Scan for the cell matching the given text and deliver its (x, y) coordinate at center. 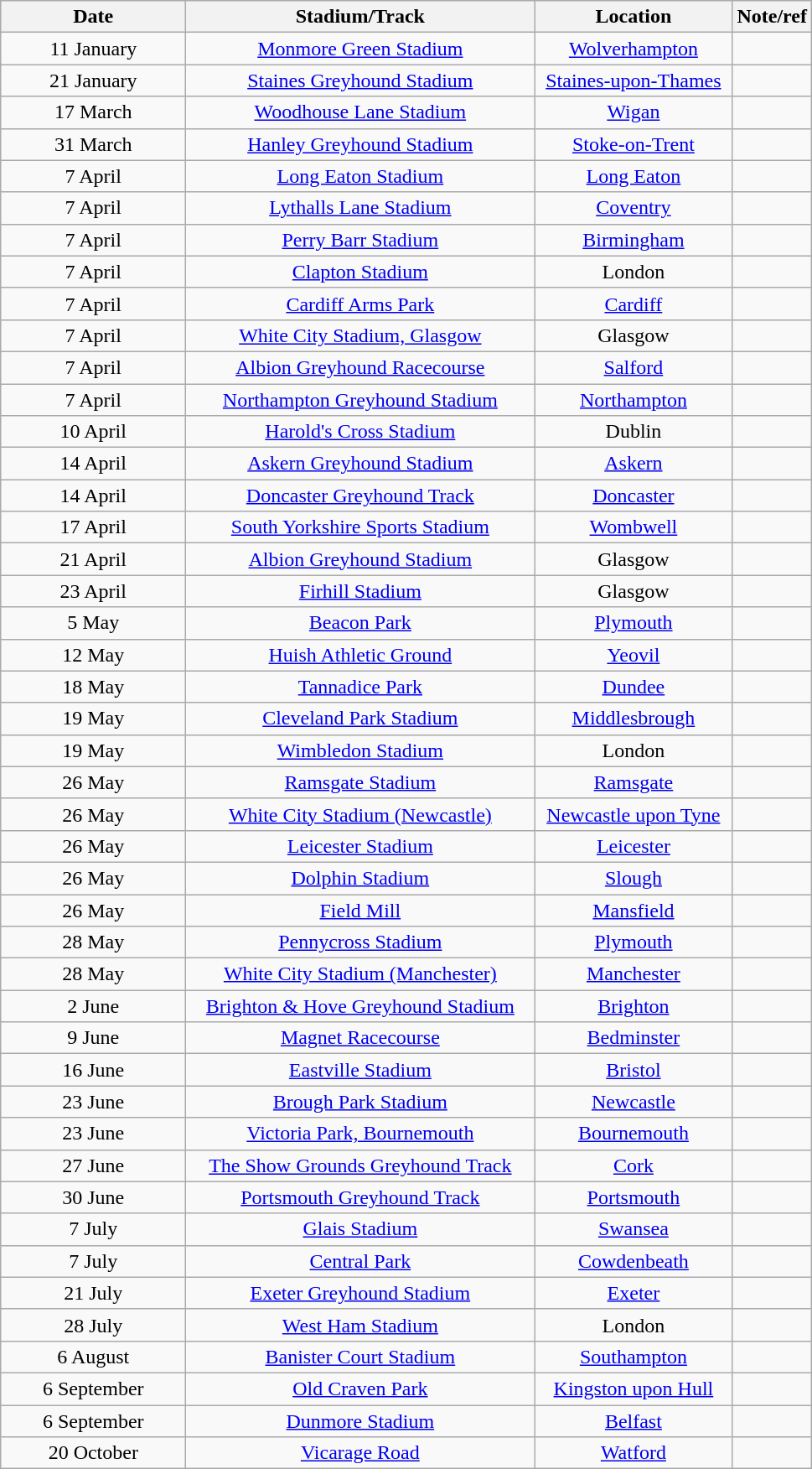
27 June (94, 1165)
Bristol (634, 1070)
Mansfield (634, 910)
Staines Greyhound Stadium (360, 80)
Lythalls Lane Stadium (360, 208)
Tannadice Park (360, 687)
Huish Athletic Ground (360, 655)
Banister Court Stadium (360, 1357)
23 April (94, 591)
Monmore Green Stadium (360, 49)
Vicarage Road (360, 1453)
20 October (94, 1453)
28 July (94, 1325)
Middlesbrough (634, 719)
Slough (634, 878)
Perry Barr Stadium (360, 240)
Doncaster (634, 496)
Watford (634, 1453)
Cleveland Park Stadium (360, 719)
21 July (94, 1293)
West Ham Stadium (360, 1325)
Stadium/Track (360, 17)
Victoria Park, Bournemouth (360, 1134)
Ramsgate Stadium (360, 782)
Woodhouse Lane Stadium (360, 112)
Bournemouth (634, 1134)
White City Stadium (Manchester) (360, 974)
Portsmouth (634, 1197)
Cork (634, 1165)
Long Eaton Stadium (360, 176)
Pennycross Stadium (360, 942)
Date (94, 17)
Swansea (634, 1229)
Cowdenbeath (634, 1261)
Harold's Cross Stadium (360, 432)
Coventry (634, 208)
Cardiff (634, 304)
Glais Stadium (360, 1229)
Albion Greyhound Stadium (360, 559)
Wolverhampton (634, 49)
Location (634, 17)
17 April (94, 527)
Bedminster (634, 1038)
Wombwell (634, 527)
10 April (94, 432)
Firhill Stadium (360, 591)
White City Stadium, Glasgow (360, 335)
Brighton & Hove Greyhound Stadium (360, 1006)
The Show Grounds Greyhound Track (360, 1165)
5 May (94, 623)
Salford (634, 367)
Central Park (360, 1261)
30 June (94, 1197)
Stoke-on-Trent (634, 144)
17 March (94, 112)
Leicester Stadium (360, 846)
Leicester (634, 846)
18 May (94, 687)
9 June (94, 1038)
Askern (634, 464)
Exeter (634, 1293)
Hanley Greyhound Stadium (360, 144)
16 June (94, 1070)
Cardiff Arms Park (360, 304)
Beacon Park (360, 623)
Old Craven Park (360, 1389)
Northampton (634, 400)
12 May (94, 655)
Dublin (634, 432)
Long Eaton (634, 176)
Exeter Greyhound Stadium (360, 1293)
21 January (94, 80)
Doncaster Greyhound Track (360, 496)
Ramsgate (634, 782)
Newcastle (634, 1102)
31 March (94, 144)
Northampton Greyhound Stadium (360, 400)
Note/ref (773, 17)
11 January (94, 49)
Portsmouth Greyhound Track (360, 1197)
Birmingham (634, 240)
2 June (94, 1006)
Magnet Racecourse (360, 1038)
Dunmore Stadium (360, 1421)
Newcastle upon Tyne (634, 814)
Albion Greyhound Racecourse (360, 367)
Staines-upon-Thames (634, 80)
Wimbledon Stadium (360, 750)
Belfast (634, 1421)
Wigan (634, 112)
Manchester (634, 974)
South Yorkshire Sports Stadium (360, 527)
White City Stadium (Newcastle) (360, 814)
Field Mill (360, 910)
Southampton (634, 1357)
Eastville Stadium (360, 1070)
Askern Greyhound Stadium (360, 464)
Dolphin Stadium (360, 878)
Brighton (634, 1006)
21 April (94, 559)
Yeovil (634, 655)
Dundee (634, 687)
Kingston upon Hull (634, 1389)
Clapton Stadium (360, 272)
6 August (94, 1357)
Brough Park Stadium (360, 1102)
